Extract the [x, y] coordinate from the center of the cell holding the provided text.  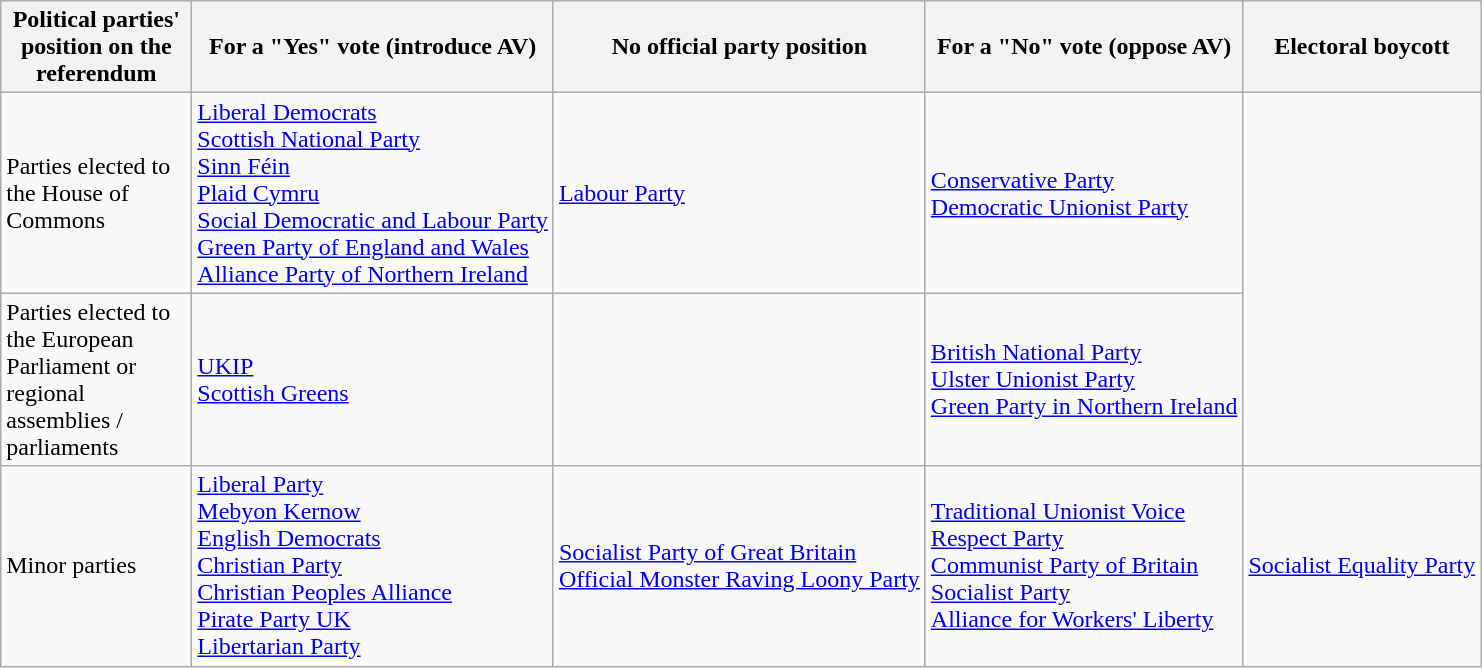
For a "No" vote (oppose AV) [1084, 47]
Socialist Equality Party [1362, 566]
UKIPScottish Greens [373, 380]
No official party position [739, 47]
Minor parties [96, 566]
Liberal PartyMebyon Kernow English DemocratsChristian PartyChristian Peoples AlliancePirate Party UKLibertarian Party [373, 566]
Socialist Party of Great BritainOfficial Monster Raving Loony Party [739, 566]
Conservative PartyDemocratic Unionist Party [1084, 193]
For a "Yes" vote (introduce AV) [373, 47]
Traditional Unionist VoiceRespect PartyCommunist Party of BritainSocialist PartyAlliance for Workers' Liberty [1084, 566]
Parties elected to the House of Commons [96, 193]
Parties elected to the European Parliament or regional assemblies / parliaments [96, 380]
Labour Party [739, 193]
Political parties' position on the referendum [96, 47]
Electoral boycott [1362, 47]
British National PartyUlster Unionist PartyGreen Party in Northern Ireland [1084, 380]
